Capture the cell that displays the provided text and extract its (x, y) central coordinate. 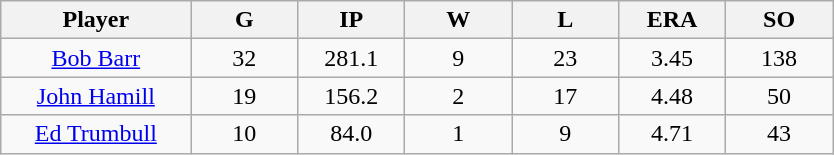
ERA (672, 20)
W (458, 20)
43 (780, 134)
4.71 (672, 134)
10 (244, 134)
L (566, 20)
84.0 (352, 134)
3.45 (672, 58)
Player (96, 20)
138 (780, 58)
1 (458, 134)
Bob Barr (96, 58)
281.1 (352, 58)
2 (458, 96)
156.2 (352, 96)
SO (780, 20)
4.48 (672, 96)
IP (352, 20)
50 (780, 96)
32 (244, 58)
19 (244, 96)
23 (566, 58)
G (244, 20)
Ed Trumbull (96, 134)
17 (566, 96)
John Hamill (96, 96)
